Capture the cell that displays the provided text and extract its [X, Y] central coordinate. 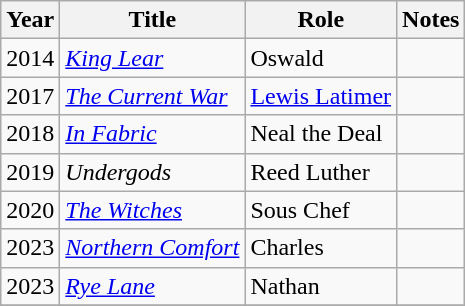
2017 [30, 96]
Oswald [321, 58]
2018 [30, 134]
Reed Luther [321, 172]
2014 [30, 58]
Nathan [321, 286]
Lewis Latimer [321, 96]
Notes [431, 20]
In Fabric [152, 134]
2019 [30, 172]
2020 [30, 210]
Charles [321, 248]
Neal the Deal [321, 134]
Year [30, 20]
Undergods [152, 172]
The Witches [152, 210]
King Lear [152, 58]
Title [152, 20]
The Current War [152, 96]
Rye Lane [152, 286]
Role [321, 20]
Sous Chef [321, 210]
Northern Comfort [152, 248]
